From the cell containing the given text, extract its center point as [X, Y] coordinate. 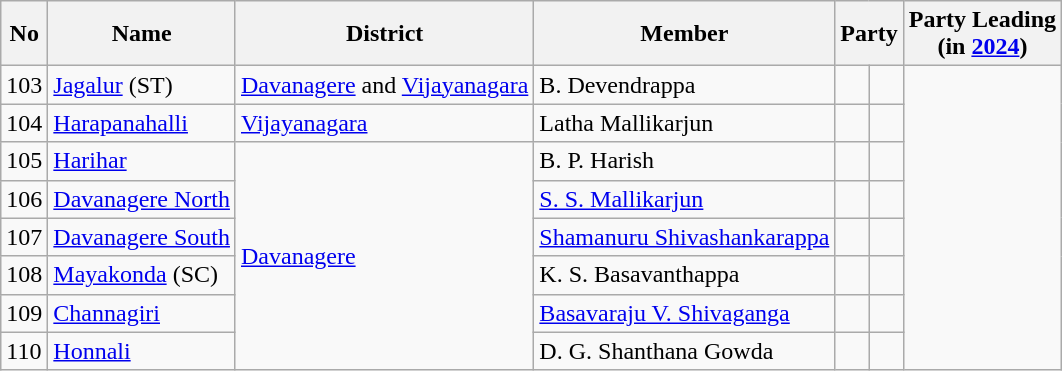
Basavaraju V. Shivaganga [684, 313]
Davanagere South [142, 237]
Davanagere [384, 256]
Mayakonda (SC) [142, 275]
Party [869, 34]
No [24, 34]
Honnali [142, 351]
Harihar [142, 161]
107 [24, 237]
108 [24, 275]
Davanagere and Vijayanagara [384, 85]
109 [24, 313]
Vijayanagara [384, 123]
D. G. Shanthana Gowda [684, 351]
B. Devendrappa [684, 85]
103 [24, 85]
S. S. Mallikarjun [684, 199]
106 [24, 199]
104 [24, 123]
Davanagere North [142, 199]
Shamanuru Shivashankarappa [684, 237]
110 [24, 351]
Jagalur (ST) [142, 85]
District [384, 34]
Member [684, 34]
B. P. Harish [684, 161]
Channagiri [142, 313]
Name [142, 34]
Latha Mallikarjun [684, 123]
Harapanahalli [142, 123]
Party Leading(in 2024) [982, 34]
105 [24, 161]
K. S. Basavanthappa [684, 275]
